Determine the [X, Y] coordinate at the center of the cell enclosing the given text.  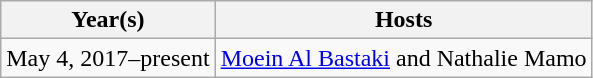
Moein Al Bastaki and Nathalie Mamo [404, 58]
May 4, 2017–present [108, 58]
Hosts [404, 20]
Year(s) [108, 20]
